Pinpoint the cell where the given text exists, returning its [X, Y] midpoint coordinate. 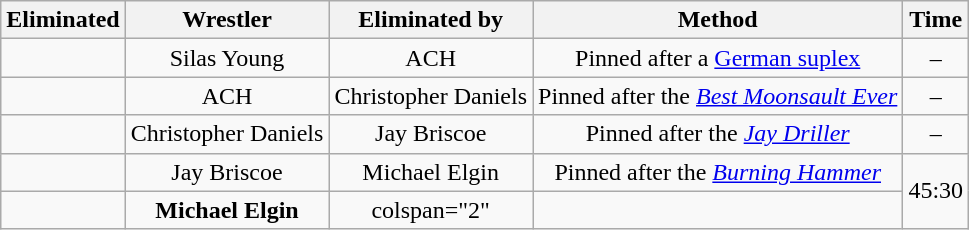
45:30 [936, 191]
Pinned after a German suplex [718, 58]
Pinned after the Jay Driller [718, 134]
Pinned after the Burning Hammer [718, 172]
Time [936, 20]
Eliminated [63, 20]
Wrestler [227, 20]
Method [718, 20]
Silas Young [227, 58]
Eliminated by [431, 20]
colspan="2" [431, 210]
Pinned after the Best Moonsault Ever [718, 96]
